Capture the cell that displays the provided text and extract its (x, y) central coordinate. 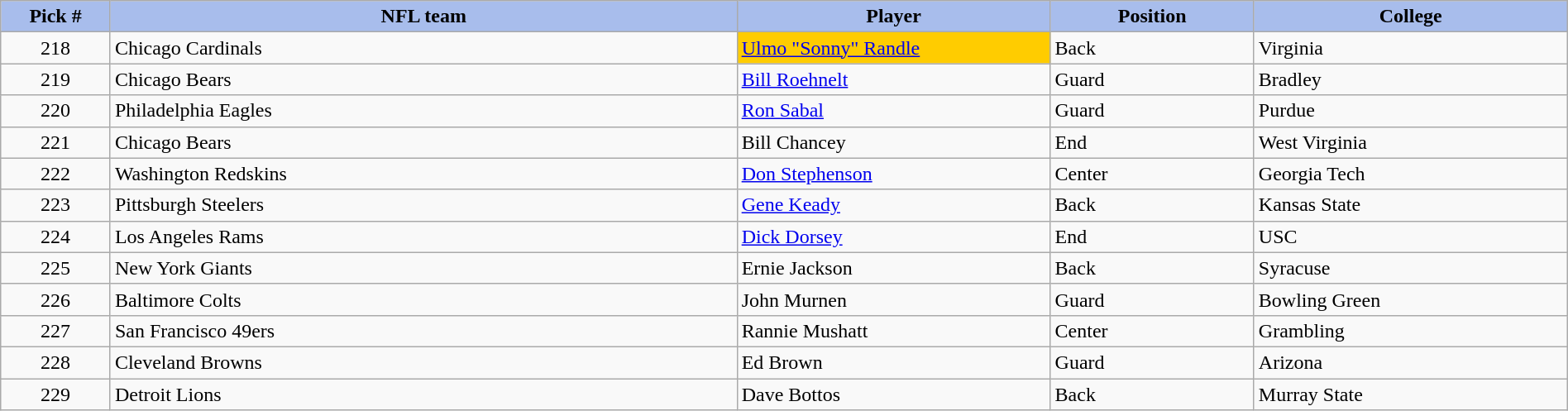
222 (56, 174)
Don Stephenson (893, 174)
College (1411, 17)
Position (1152, 17)
USC (1411, 237)
Purdue (1411, 111)
Los Angeles Rams (423, 237)
NFL team (423, 17)
225 (56, 268)
West Virginia (1411, 142)
224 (56, 237)
227 (56, 331)
221 (56, 142)
218 (56, 48)
Player (893, 17)
Murray State (1411, 394)
John Murnen (893, 299)
Bowling Green (1411, 299)
Georgia Tech (1411, 174)
219 (56, 79)
Pittsburgh Steelers (423, 205)
Detroit Lions (423, 394)
220 (56, 111)
Ron Sabal (893, 111)
Ernie Jackson (893, 268)
Grambling (1411, 331)
Gene Keady (893, 205)
Ulmo "Sonny" Randle (893, 48)
Philadelphia Eagles (423, 111)
Washington Redskins (423, 174)
Syracuse (1411, 268)
Cleveland Browns (423, 362)
Ed Brown (893, 362)
Bradley (1411, 79)
223 (56, 205)
Rannie Mushatt (893, 331)
Pick # (56, 17)
Arizona (1411, 362)
Chicago Cardinals (423, 48)
Bill Chancey (893, 142)
Bill Roehnelt (893, 79)
Kansas State (1411, 205)
226 (56, 299)
Dave Bottos (893, 394)
Dick Dorsey (893, 237)
Baltimore Colts (423, 299)
Virginia (1411, 48)
San Francisco 49ers (423, 331)
229 (56, 394)
New York Giants (423, 268)
228 (56, 362)
